Provide the [x, y] coordinate of the cell's center where the given text is located.  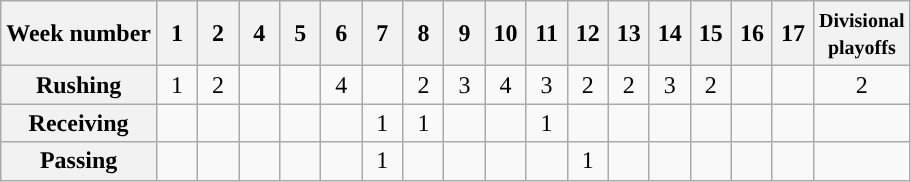
Rushing [79, 85]
17 [792, 34]
Receiving [79, 123]
15 [710, 34]
14 [670, 34]
9 [464, 34]
Week number [79, 34]
16 [752, 34]
8 [424, 34]
6 [342, 34]
Divisionalplayoffs [862, 34]
11 [546, 34]
Passing [79, 161]
10 [506, 34]
5 [300, 34]
7 [382, 34]
12 [588, 34]
13 [628, 34]
